Identify which cell holds the provided text, then report its (x, y) central coordinate. 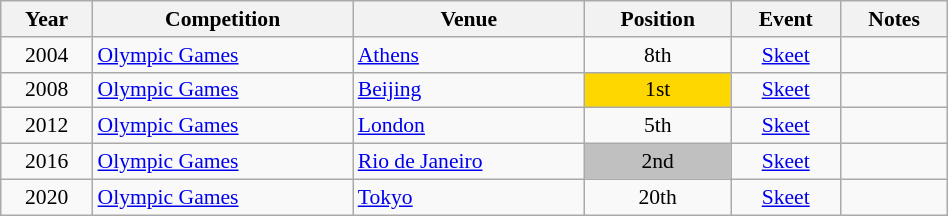
2nd (658, 162)
Tokyo (469, 197)
Notes (894, 19)
20th (658, 197)
Position (658, 19)
Competition (223, 19)
2016 (47, 162)
5th (658, 126)
2020 (47, 197)
2012 (47, 126)
Venue (469, 19)
8th (658, 55)
Event (785, 19)
Year (47, 19)
2004 (47, 55)
2008 (47, 90)
London (469, 126)
Rio de Janeiro (469, 162)
Athens (469, 55)
1st (658, 90)
Beijing (469, 90)
